Detect which cell encompasses the target text, then output its [X, Y] center coordinate. 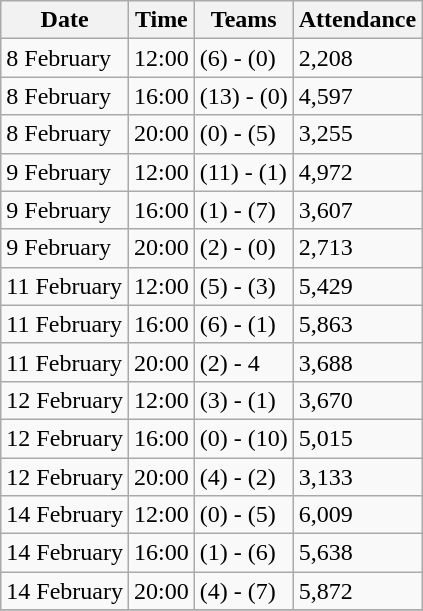
3,688 [357, 362]
(5) - (3) [244, 286]
Date [65, 20]
(13) - (0) [244, 96]
3,607 [357, 210]
5,872 [357, 591]
3,133 [357, 477]
(2) - (0) [244, 248]
2,208 [357, 58]
Time [161, 20]
5,015 [357, 438]
(0) - (10) [244, 438]
2,713 [357, 248]
4,972 [357, 172]
(2) - 4 [244, 362]
5,638 [357, 553]
(4) - (7) [244, 591]
(4) - (2) [244, 477]
(6) - (1) [244, 324]
(1) - (6) [244, 553]
(1) - (7) [244, 210]
5,429 [357, 286]
Teams [244, 20]
(6) - (0) [244, 58]
3,670 [357, 400]
4,597 [357, 96]
3,255 [357, 134]
5,863 [357, 324]
(3) - (1) [244, 400]
6,009 [357, 515]
(11) - (1) [244, 172]
Attendance [357, 20]
